Detect which cell encompasses the target text, then output its [X, Y] center coordinate. 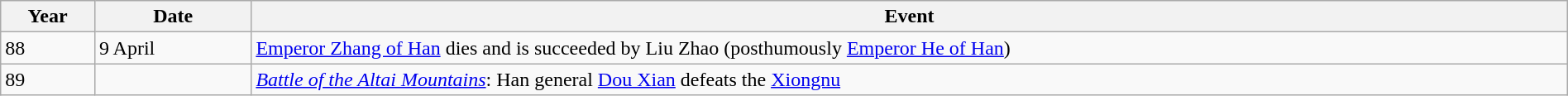
Event [910, 17]
88 [48, 48]
Year [48, 17]
9 April [172, 48]
Battle of the Altai Mountains: Han general Dou Xian defeats the Xiongnu [910, 79]
Emperor Zhang of Han dies and is succeeded by Liu Zhao (posthumously Emperor He of Han) [910, 48]
Date [172, 17]
89 [48, 79]
